For the text-containing cell, return its midpoint in (X, Y) coordinate format. 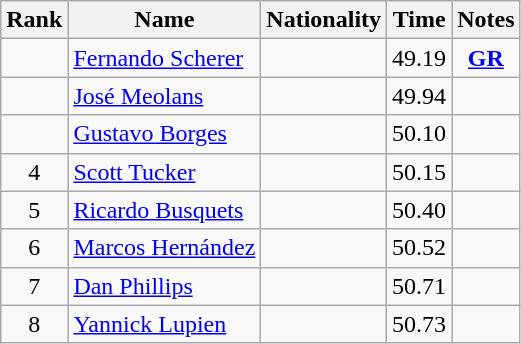
7 (34, 286)
Name (164, 20)
Marcos Hernández (164, 248)
Ricardo Busquets (164, 210)
Rank (34, 20)
Nationality (324, 20)
49.19 (420, 58)
Fernando Scherer (164, 58)
49.94 (420, 96)
Notes (486, 20)
Scott Tucker (164, 172)
5 (34, 210)
Yannick Lupien (164, 324)
50.10 (420, 134)
6 (34, 248)
50.73 (420, 324)
Time (420, 20)
50.15 (420, 172)
Gustavo Borges (164, 134)
Dan Phillips (164, 286)
4 (34, 172)
8 (34, 324)
50.40 (420, 210)
GR (486, 58)
50.71 (420, 286)
50.52 (420, 248)
José Meolans (164, 96)
